Provide the (X, Y) coordinate of the cell's center where the given text is located.  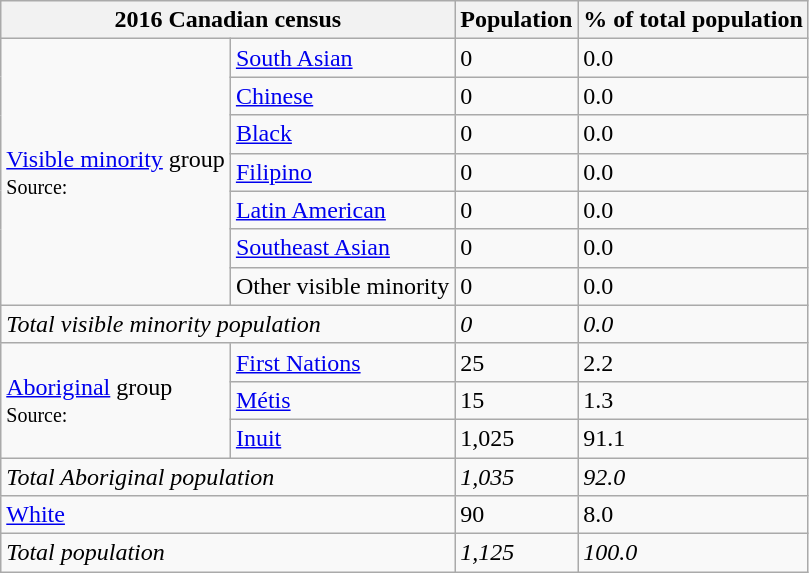
91.1 (693, 438)
Black (342, 134)
Métis (342, 400)
100.0 (693, 553)
Total visible minority population (228, 324)
White (228, 515)
1,025 (516, 438)
2.2 (693, 362)
First Nations (342, 362)
Population (516, 20)
Filipino (342, 172)
Latin American (342, 210)
Total population (228, 553)
South Asian (342, 58)
1.3 (693, 400)
Visible minority groupSource: (116, 172)
Aboriginal groupSource: (116, 400)
Other visible minority (342, 286)
1,125 (516, 553)
Total Aboriginal population (228, 477)
Southeast Asian (342, 248)
% of total population (693, 20)
Chinese (342, 96)
2016 Canadian census (228, 20)
1,035 (516, 477)
8.0 (693, 515)
92.0 (693, 477)
25 (516, 362)
15 (516, 400)
Inuit (342, 438)
90 (516, 515)
